Find where the given text appears and provide that cell's center as (x, y) coordinate. 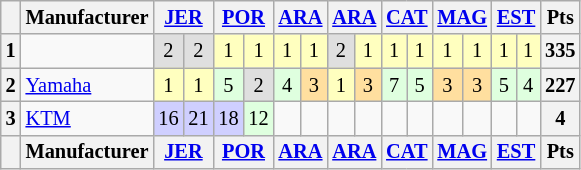
Yamaha (88, 85)
KTM (88, 118)
16 (168, 118)
7 (394, 85)
12 (258, 118)
335 (560, 51)
18 (228, 118)
227 (560, 85)
21 (198, 118)
